For the text-containing cell, return its midpoint in [x, y] coordinate format. 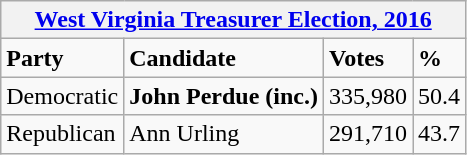
Votes [368, 58]
291,710 [368, 134]
335,980 [368, 96]
John Perdue (inc.) [224, 96]
50.4 [440, 96]
% [440, 58]
West Virginia Treasurer Election, 2016 [234, 20]
43.7 [440, 134]
Candidate [224, 58]
Party [62, 58]
Democratic [62, 96]
Ann Urling [224, 134]
Republican [62, 134]
